Search for the cell housing the specified text and yield its [x, y] center coordinate. 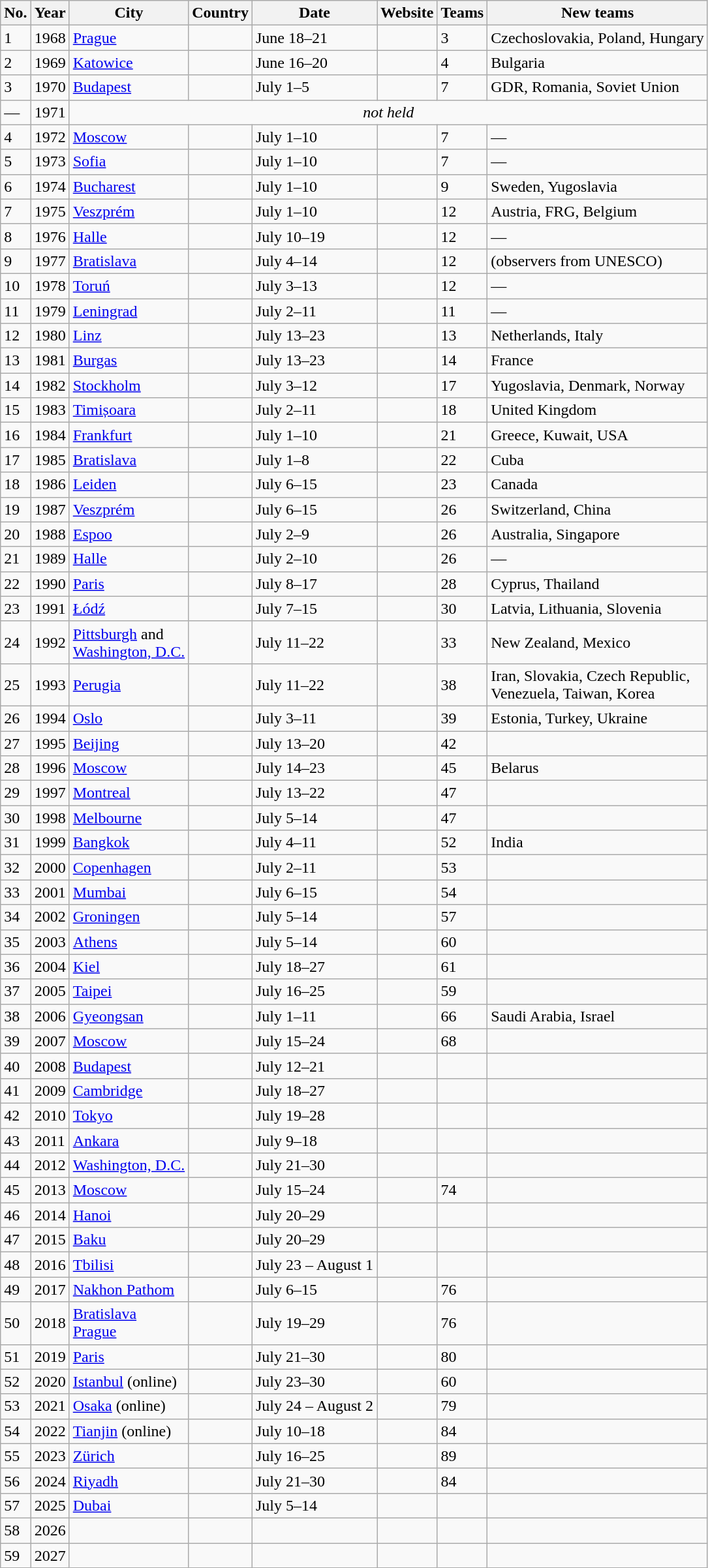
Mumbai [129, 892]
Hanoi [129, 1215]
1997 [50, 793]
July 14–23 [315, 768]
Melbourne [129, 818]
1994 [50, 718]
32 [16, 867]
55 [16, 1456]
1981 [50, 361]
1998 [50, 818]
France [598, 361]
79 [462, 1406]
2010 [50, 1115]
2001 [50, 892]
Australia, Singapore [598, 534]
Taipei [129, 991]
GDR, Romania, Soviet Union [598, 87]
Estonia, Turkey, Ukraine [598, 718]
Nakhon Pathom [129, 1289]
Dubai [129, 1505]
India [598, 843]
6 [16, 187]
July 3–11 [315, 718]
2014 [50, 1215]
July 1–5 [315, 87]
July 2–10 [315, 559]
1973 [50, 162]
2007 [50, 1041]
Ankara [129, 1141]
New teams [598, 13]
1989 [50, 559]
Timișoara [129, 410]
Netherlands, Italy [598, 336]
56 [16, 1481]
July 2–9 [315, 534]
Leiden [129, 485]
5 [16, 162]
Beijing [129, 743]
2013 [50, 1190]
July 3–13 [315, 286]
Greece, Kuwait, USA [598, 435]
1999 [50, 843]
Oslo [129, 718]
Prague [129, 38]
1990 [50, 584]
1996 [50, 768]
Iran, Slovakia, Czech Republic, Venezuela, Taiwan, Korea [598, 685]
July 19–28 [315, 1115]
Canada [598, 485]
June 16–20 [315, 63]
New Zealand, Mexico [598, 642]
Linz [129, 336]
July 1–11 [315, 1016]
July 24 – August 2 [315, 1406]
1993 [50, 685]
No. [16, 13]
1980 [50, 336]
1979 [50, 311]
Cambridge [129, 1091]
1992 [50, 642]
July 13–22 [315, 793]
Łódź [129, 609]
Bulgaria [598, 63]
Year [50, 13]
Washington, D.C. [129, 1166]
1978 [50, 286]
10 [16, 286]
2002 [50, 917]
Toruń [129, 286]
Sofia [129, 162]
24 [16, 642]
1972 [50, 137]
27 [16, 743]
Leningrad [129, 311]
Montreal [129, 793]
1976 [50, 236]
2016 [50, 1265]
City [129, 13]
41 [16, 1091]
Yugoslavia, Denmark, Norway [598, 385]
1970 [50, 87]
68 [462, 1041]
2019 [50, 1357]
Cyprus, Thailand [598, 584]
2017 [50, 1289]
Zürich [129, 1456]
July 1–8 [315, 460]
50 [16, 1323]
1971 [50, 112]
Frankfurt [129, 435]
1988 [50, 534]
Espoo [129, 534]
June 18–21 [315, 38]
Istanbul (online) [129, 1381]
1984 [50, 435]
1974 [50, 187]
35 [16, 942]
89 [462, 1456]
15 [16, 410]
Austria, FRG, Belgium [598, 211]
Switzerland, China [598, 509]
2 [16, 63]
July 23–30 [315, 1381]
2003 [50, 942]
Tianjin (online) [129, 1431]
2008 [50, 1066]
51 [16, 1357]
Teams [462, 13]
Riyadh [129, 1481]
1991 [50, 609]
44 [16, 1166]
1987 [50, 509]
Katowice [129, 63]
Baku [129, 1240]
July 23 – August 1 [315, 1265]
Stockholm [129, 385]
2005 [50, 991]
Bratislava Prague [129, 1323]
2020 [50, 1381]
United Kingdom [598, 410]
36 [16, 967]
Belarus [598, 768]
49 [16, 1289]
31 [16, 843]
16 [16, 435]
19 [16, 509]
not held [388, 112]
2012 [50, 1166]
2024 [50, 1481]
58 [16, 1530]
1986 [50, 485]
1982 [50, 385]
2023 [50, 1456]
1968 [50, 38]
29 [16, 793]
Cuba [598, 460]
July 12–21 [315, 1066]
Latvia, Lithuania, Slovenia [598, 609]
2022 [50, 1431]
74 [462, 1190]
Tokyo [129, 1115]
20 [16, 534]
1983 [50, 410]
2015 [50, 1240]
46 [16, 1215]
1995 [50, 743]
34 [16, 917]
July 19–29 [315, 1323]
Burgas [129, 361]
Groningen [129, 917]
48 [16, 1265]
July 3–12 [315, 385]
Website [407, 13]
2011 [50, 1141]
July 9–18 [315, 1141]
July 13–20 [315, 743]
Athens [129, 942]
Bucharest [129, 187]
37 [16, 991]
1985 [50, 460]
Saudi Arabia, Israel [598, 1016]
1969 [50, 63]
25 [16, 685]
2026 [50, 1530]
Pittsburgh and Washington, D.C. [129, 642]
Copenhagen [129, 867]
2000 [50, 867]
July 10–19 [315, 236]
2009 [50, 1091]
2018 [50, 1323]
8 [16, 236]
Date [315, 13]
Gyeongsan [129, 1016]
Sweden, Yugoslavia [598, 187]
July 7–15 [315, 609]
2006 [50, 1016]
80 [462, 1357]
July 10–18 [315, 1431]
2027 [50, 1556]
Tbilisi [129, 1265]
Kiel [129, 967]
66 [462, 1016]
40 [16, 1066]
July 4–14 [315, 261]
2021 [50, 1406]
43 [16, 1141]
Perugia [129, 685]
Bangkok [129, 843]
(observers from UNESCO) [598, 261]
Country [221, 13]
Osaka (online) [129, 1406]
1975 [50, 211]
Czechoslovakia, Poland, Hungary [598, 38]
July 8–17 [315, 584]
2025 [50, 1505]
July 4–11 [315, 843]
1977 [50, 261]
2004 [50, 967]
1 [16, 38]
61 [462, 967]
